Pinpoint the cell where the given text exists, returning its (X, Y) midpoint coordinate. 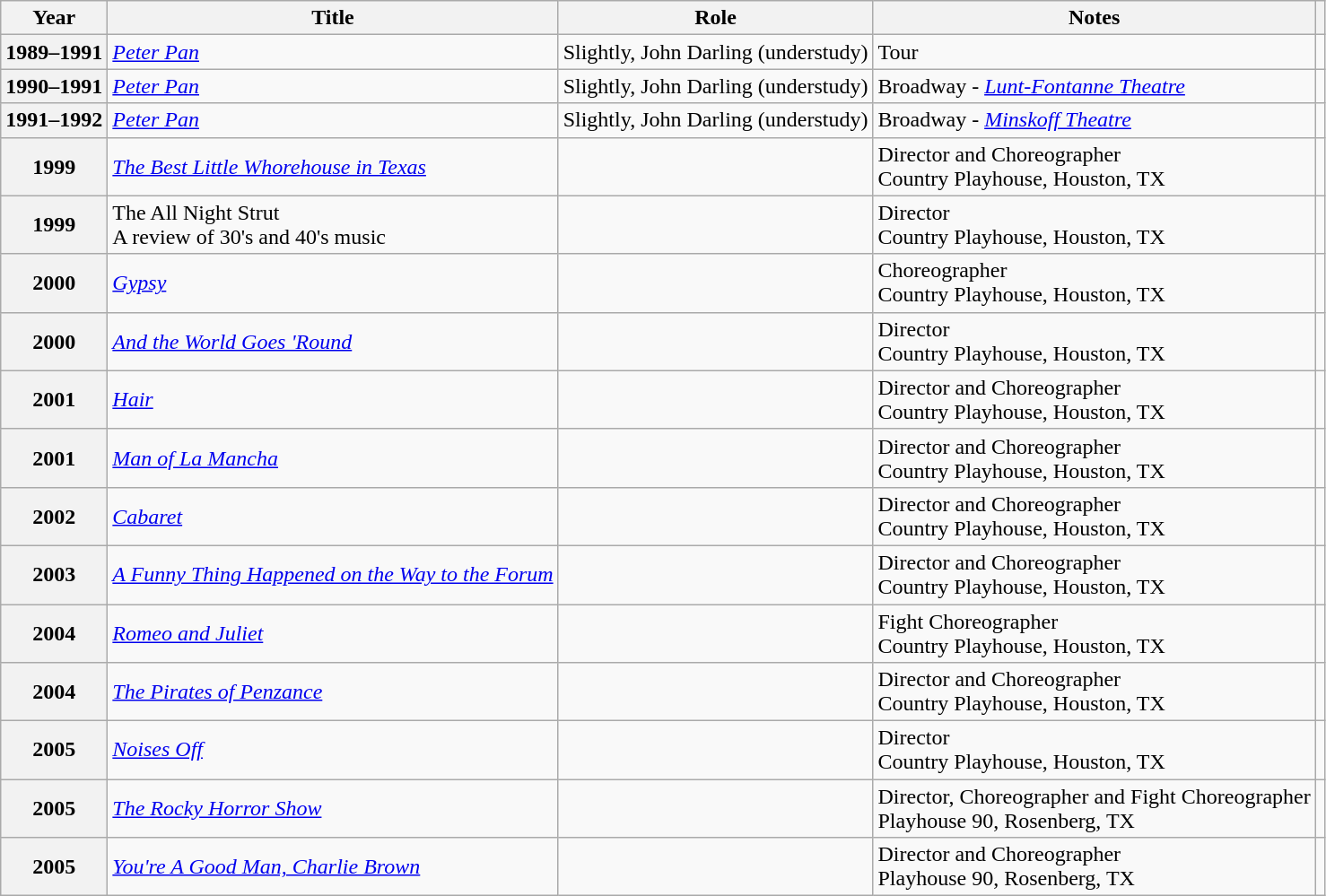
The All Night StrutA review of 30's and 40's music (333, 224)
The Pirates of Penzance (333, 692)
Tour (1095, 52)
Broadway - Lunt-Fontanne Theatre (1095, 86)
Director and ChoreographerPlayhouse 90, Rosenberg, TX (1095, 866)
Title (333, 18)
Fight ChoreographerCountry Playhouse, Houston, TX (1095, 633)
Gypsy (333, 283)
Notes (1095, 18)
You're A Good Man, Charlie Brown (333, 866)
The Best Little Whorehouse in Texas (333, 167)
Broadway - Minskoff Theatre (1095, 120)
ChoreographerCountry Playhouse, Houston, TX (1095, 283)
Role (716, 18)
Cabaret (333, 517)
1991–1992 (54, 120)
Hair (333, 400)
Director, Choreographer and Fight ChoreographerPlayhouse 90, Rosenberg, TX (1095, 809)
1989–1991 (54, 52)
Romeo and Juliet (333, 633)
Man of La Mancha (333, 457)
1990–1991 (54, 86)
Noises Off (333, 750)
Year (54, 18)
A Funny Thing Happened on the Way to the Forum (333, 574)
2003 (54, 574)
The Rocky Horror Show (333, 809)
And the World Goes 'Round (333, 341)
2002 (54, 517)
